From the cell containing the given text, extract its center point as [X, Y] coordinate. 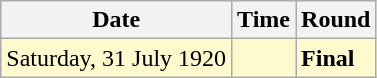
Date [116, 20]
Round [336, 20]
Saturday, 31 July 1920 [116, 58]
Final [336, 58]
Time [264, 20]
